Determine the (X, Y) coordinate at the center of the cell enclosing the given text.  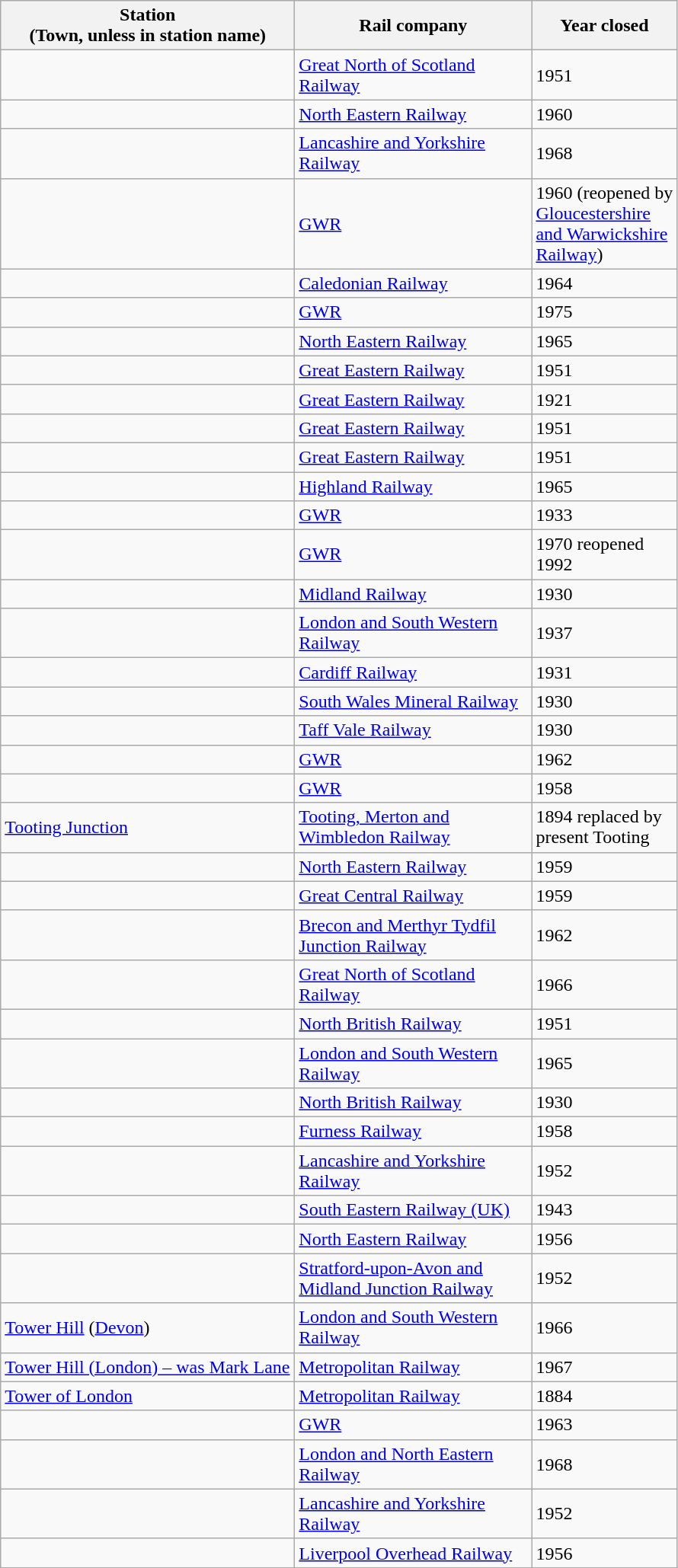
Highland Railway (413, 487)
Year closed (605, 26)
1921 (605, 399)
1933 (605, 516)
Taff Vale Railway (413, 730)
1960 (reopened by Gloucestershire and Warwickshire Railway) (605, 224)
1937 (605, 634)
1967 (605, 1367)
Cardiff Railway (413, 672)
1943 (605, 1210)
South Wales Mineral Railway (413, 701)
South Eastern Railway (UK) (413, 1210)
Stratford-upon-Avon and Midland Junction Railway (413, 1278)
Station(Town, unless in station name) (148, 26)
Tower Hill (Devon) (148, 1328)
Tooting Junction (148, 827)
Caledonian Railway (413, 283)
Liverpool Overhead Railway (413, 1553)
1931 (605, 672)
1884 (605, 1396)
1894 replaced by present Tooting (605, 827)
Tower of London (148, 1396)
Brecon and Merthyr Tydfil Junction Railway (413, 935)
Tower Hill (London) – was Mark Lane (148, 1367)
Great Central Railway (413, 896)
Furness Railway (413, 1132)
London and North Eastern Railway (413, 1464)
Rail company (413, 26)
1964 (605, 283)
1975 (605, 312)
Midland Railway (413, 594)
Tooting, Merton and Wimbledon Railway (413, 827)
1970 reopened 1992 (605, 554)
1960 (605, 114)
1963 (605, 1425)
